Detect which cell encompasses the target text, then output its (X, Y) center coordinate. 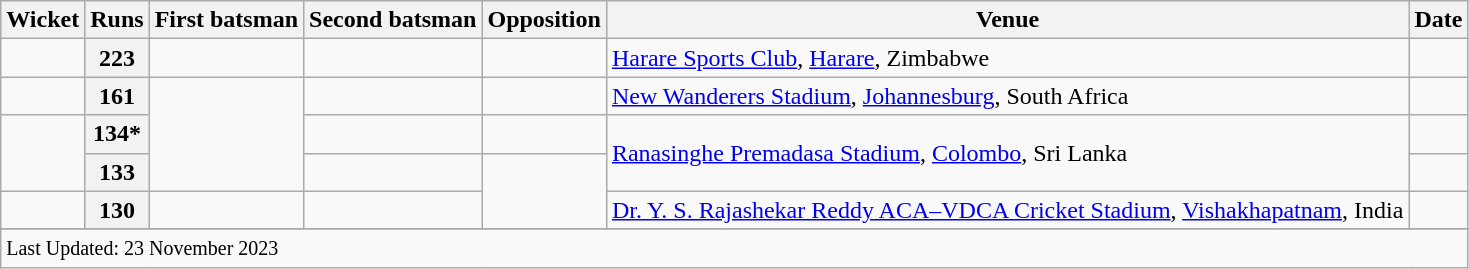
134* (117, 134)
Opposition (544, 20)
Venue (1007, 20)
Harare Sports Club, Harare, Zimbabwe (1007, 58)
Ranasinghe Premadasa Stadium, Colombo, Sri Lanka (1007, 153)
223 (117, 58)
161 (117, 96)
133 (117, 172)
First batsman (226, 20)
Wicket (43, 20)
Last Updated: 23 November 2023 (734, 248)
New Wanderers Stadium, Johannesburg, South Africa (1007, 96)
Date (1438, 20)
130 (117, 210)
Dr. Y. S. Rajashekar Reddy ACA–VDCA Cricket Stadium, Vishakhapatnam, India (1007, 210)
Runs (117, 20)
Second batsman (393, 20)
